Extract the [X, Y] coordinate from the center of the cell holding the provided text.  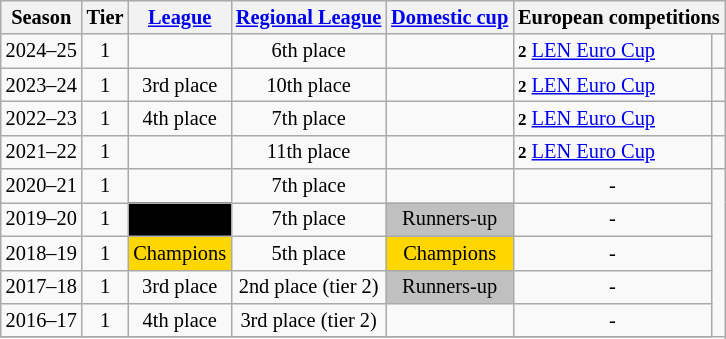
European competitions [619, 17]
League [180, 17]
11th place [308, 152]
2016–17 [42, 320]
2019–20 [42, 219]
2018–19 [42, 253]
3rd place (tier 2) [308, 320]
10th place [308, 85]
Domestic cup [450, 17]
2022–23 [42, 118]
2023–24 [42, 85]
2020–21 [42, 186]
5th place [308, 253]
Season [42, 17]
2024–25 [42, 51]
Regional League [308, 17]
6th place [308, 51]
2nd place (tier 2) [308, 287]
2017–18 [42, 287]
2021–22 [42, 152]
Tier [106, 17]
